Capture the cell that displays the provided text and extract its (x, y) central coordinate. 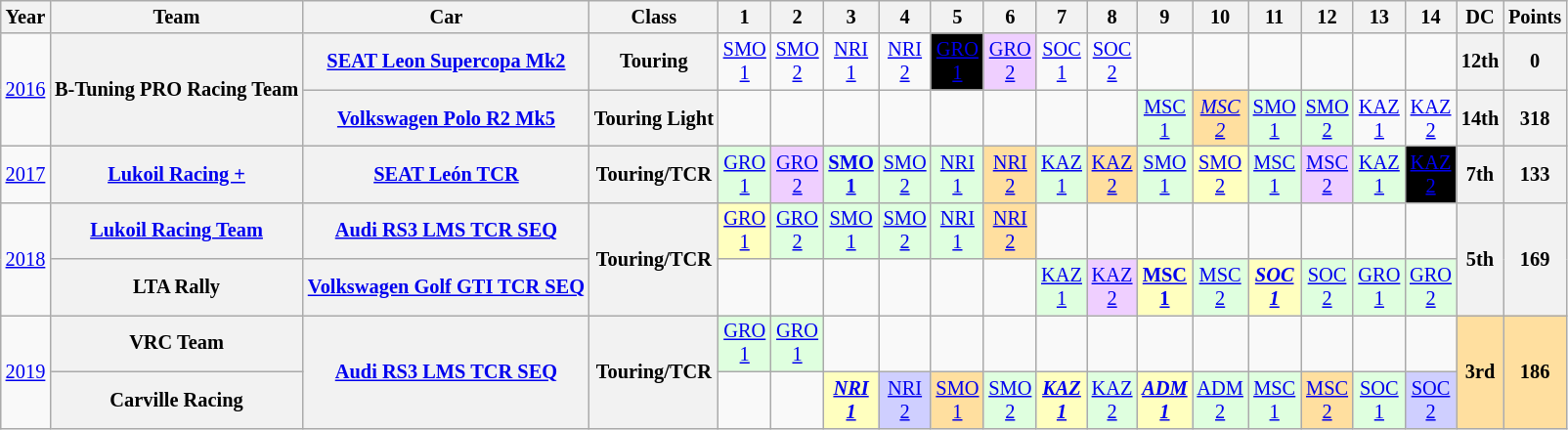
318 (1535, 118)
186 (1535, 371)
1 (745, 17)
14th (1480, 118)
Lukoil Racing Team (176, 231)
Year (25, 17)
SEAT León TCR (446, 174)
Carville Racing (176, 400)
ADM2 (1220, 400)
Car (446, 17)
DC (1480, 17)
Team (176, 17)
169 (1535, 258)
9 (1164, 17)
12 (1328, 17)
2019 (25, 371)
2018 (25, 258)
3 (851, 17)
13 (1378, 17)
5th (1480, 258)
8 (1112, 17)
0 (1535, 62)
2016 (25, 90)
2017 (25, 174)
B-Tuning PRO Racing Team (176, 90)
Touring (654, 62)
Lukoil Racing + (176, 174)
4 (905, 17)
Class (654, 17)
Touring Light (654, 118)
Volkswagen Polo R2 Mk5 (446, 118)
11 (1275, 17)
7 (1062, 17)
133 (1535, 174)
2 (798, 17)
SEAT Leon Supercopa Mk2 (446, 62)
7th (1480, 174)
6 (1010, 17)
14 (1431, 17)
12th (1480, 62)
Volkswagen Golf GTI TCR SEQ (446, 287)
10 (1220, 17)
LTA Rally (176, 287)
Points (1535, 17)
5 (957, 17)
3rd (1480, 371)
VRC Team (176, 343)
ADM1 (1164, 400)
